Determine the (x, y) coordinate at the center of the cell enclosing the given text.  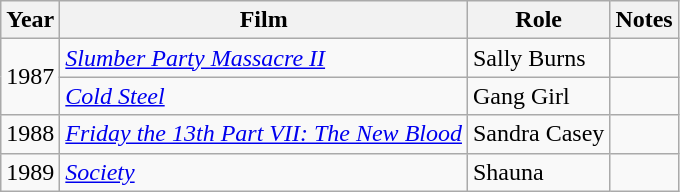
Film (264, 20)
Sandra Casey (538, 134)
1988 (30, 134)
Sally Burns (538, 58)
1987 (30, 77)
Notes (644, 20)
1989 (30, 172)
Slumber Party Massacre II (264, 58)
Shauna (538, 172)
Role (538, 20)
Cold Steel (264, 96)
Gang Girl (538, 96)
Year (30, 20)
Friday the 13th Part VII: The New Blood (264, 134)
Society (264, 172)
